Extract the (x, y) coordinate from the center of the cell holding the provided text.  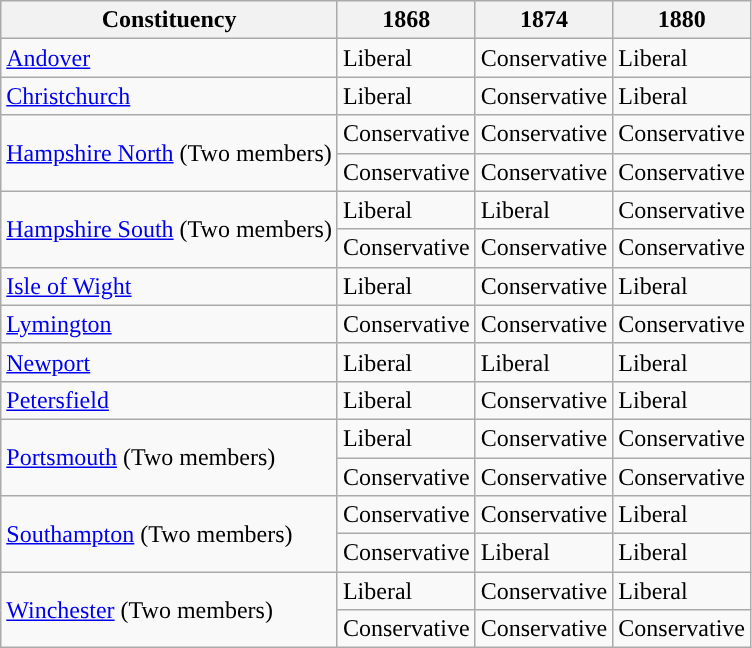
1874 (544, 20)
Andover (170, 58)
Winchester (Two members) (170, 610)
Newport (170, 362)
Isle of Wight (170, 286)
Portsmouth (Two members) (170, 457)
Hampshire North (Two members) (170, 153)
Petersfield (170, 400)
Southampton (Two members) (170, 534)
Lymington (170, 324)
Hampshire South (Two members) (170, 229)
Constituency (170, 20)
1868 (406, 20)
1880 (682, 20)
Christchurch (170, 96)
